Pinpoint the cell where the given text exists, returning its (x, y) midpoint coordinate. 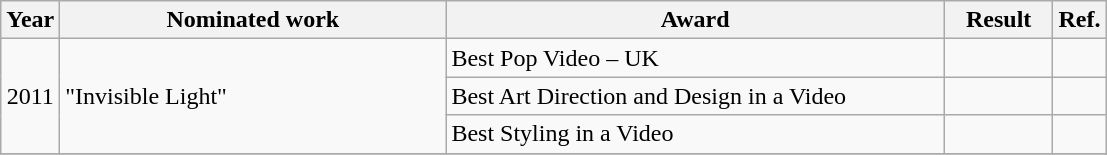
Best Styling in a Video (696, 134)
"Invisible Light" (253, 96)
2011 (30, 96)
Best Pop Video – UK (696, 58)
Year (30, 20)
Ref. (1080, 20)
Best Art Direction and Design in a Video (696, 96)
Award (696, 20)
Nominated work (253, 20)
Result (998, 20)
